Return the (x, y) coordinate for the center point of the cell that contains the specified text.  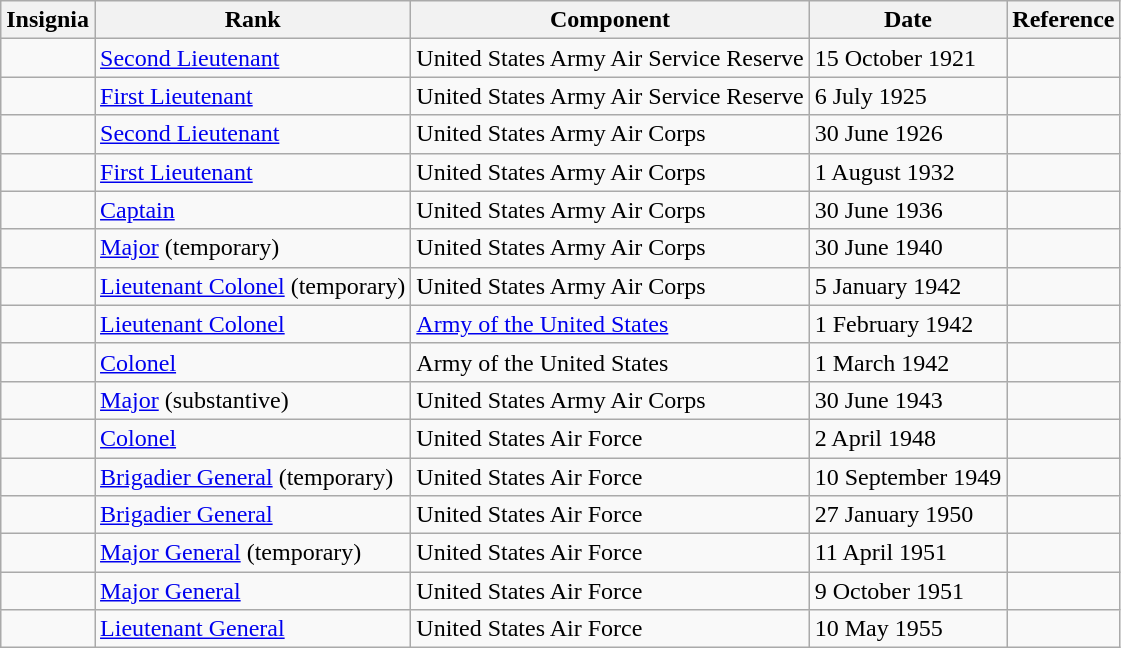
9 October 1951 (908, 591)
Lieutenant Colonel (253, 324)
Date (908, 20)
30 June 1936 (908, 210)
1 August 1932 (908, 172)
27 January 1950 (908, 515)
11 April 1951 (908, 553)
Major (substantive) (253, 400)
Major (temporary) (253, 248)
30 June 1943 (908, 400)
1 February 1942 (908, 324)
10 September 1949 (908, 477)
30 June 1940 (908, 248)
6 July 1925 (908, 96)
Brigadier General (temporary) (253, 477)
15 October 1921 (908, 58)
Insignia (48, 20)
30 June 1926 (908, 134)
Major General (temporary) (253, 553)
Brigadier General (253, 515)
1 March 1942 (908, 362)
5 January 1942 (908, 286)
Reference (1064, 20)
Lieutenant General (253, 629)
Component (610, 20)
Rank (253, 20)
10 May 1955 (908, 629)
Lieutenant Colonel (temporary) (253, 286)
Captain (253, 210)
2 April 1948 (908, 438)
Major General (253, 591)
